Determine the (x, y) coordinate at the center of the cell enclosing the given text.  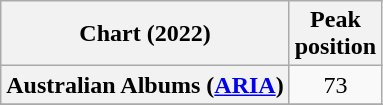
Chart (2022) (145, 34)
73 (335, 85)
Peakposition (335, 34)
Australian Albums (ARIA) (145, 85)
